Determine the (X, Y) coordinate at the center of the cell enclosing the given text.  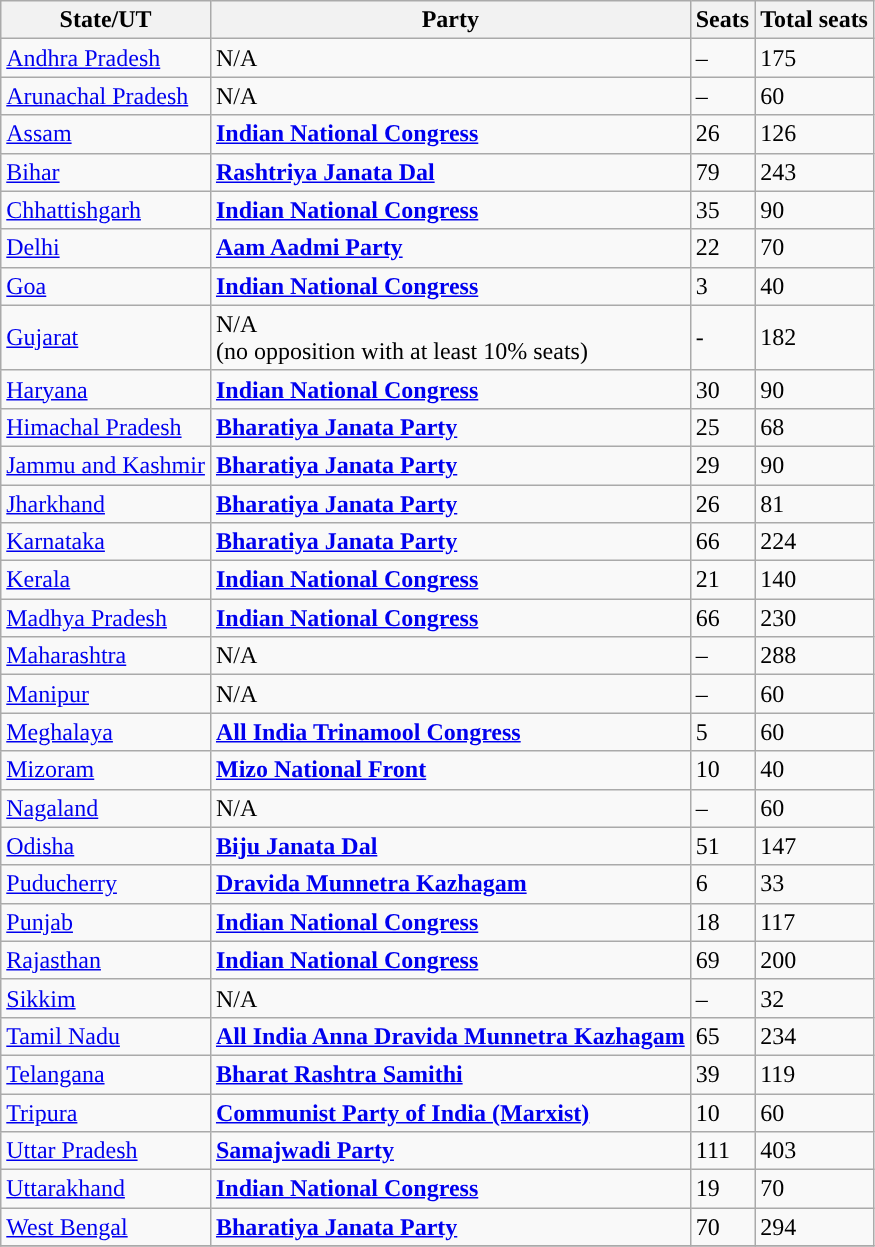
65 (722, 1036)
Rajasthan (106, 960)
Jharkhand (106, 503)
Biju Janata Dal (450, 846)
32 (814, 998)
Punjab (106, 922)
Arunachal Pradesh (106, 96)
Bharat Rashtra Samithi (450, 1074)
Aam Aadmi Party (450, 248)
288 (814, 656)
Gujarat (106, 338)
Sikkim (106, 998)
Uttar Pradesh (106, 1151)
Samajwadi Party (450, 1151)
- (722, 338)
All India Trinamool Congress (450, 732)
119 (814, 1074)
Mizo National Front (450, 770)
Himachal Pradesh (106, 427)
Andhra Pradesh (106, 58)
All India Anna Dravida Munnetra Kazhagam (450, 1036)
Party (450, 20)
Rashtriya Janata Dal (450, 172)
Kerala (106, 580)
Odisha (106, 846)
Chhattishgarh (106, 210)
State/UT (106, 20)
51 (722, 846)
Puducherry (106, 884)
182 (814, 338)
224 (814, 542)
126 (814, 134)
Madhya Pradesh (106, 618)
6 (722, 884)
147 (814, 846)
Haryana (106, 389)
Bihar (106, 172)
22 (722, 248)
18 (722, 922)
West Bengal (106, 1227)
403 (814, 1151)
Karnataka (106, 542)
3 (722, 286)
Meghalaya (106, 732)
35 (722, 210)
Telangana (106, 1074)
Total seats (814, 20)
243 (814, 172)
117 (814, 922)
Uttarakhand (106, 1189)
Maharashtra (106, 656)
30 (722, 389)
Manipur (106, 694)
294 (814, 1227)
29 (722, 465)
Communist Party of India (Marxist) (450, 1113)
Mizoram (106, 770)
19 (722, 1189)
Assam (106, 134)
175 (814, 58)
111 (722, 1151)
200 (814, 960)
39 (722, 1074)
Delhi (106, 248)
68 (814, 427)
Seats (722, 20)
81 (814, 503)
230 (814, 618)
33 (814, 884)
Goa (106, 286)
69 (722, 960)
Dravida Munnetra Kazhagam (450, 884)
5 (722, 732)
79 (722, 172)
Nagaland (106, 808)
Jammu and Kashmir (106, 465)
Tamil Nadu (106, 1036)
N/A(no opposition with at least 10% seats) (450, 338)
234 (814, 1036)
140 (814, 580)
21 (722, 580)
25 (722, 427)
Tripura (106, 1113)
